Locate the cell with the specified text and output its (x, y) center coordinate. 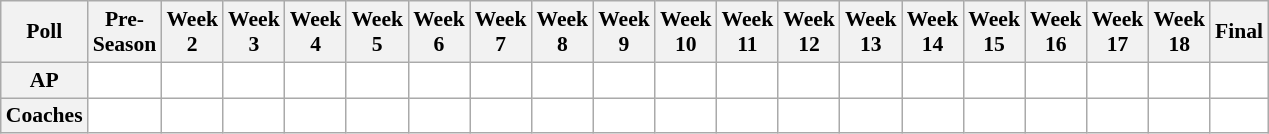
Week5 (377, 32)
Week2 (192, 32)
Week9 (624, 32)
Week8 (562, 32)
Week12 (809, 32)
Week14 (933, 32)
Week11 (748, 32)
Poll (44, 32)
Coaches (44, 116)
Week4 (316, 32)
Week10 (686, 32)
Final (1239, 32)
Week18 (1179, 32)
Week6 (439, 32)
Week16 (1056, 32)
Week7 (501, 32)
Week3 (254, 32)
Pre-Season (125, 32)
Week13 (871, 32)
Week17 (1118, 32)
Week15 (994, 32)
AP (44, 80)
